Determine the [X, Y] coordinate at the center of the cell enclosing the given text.  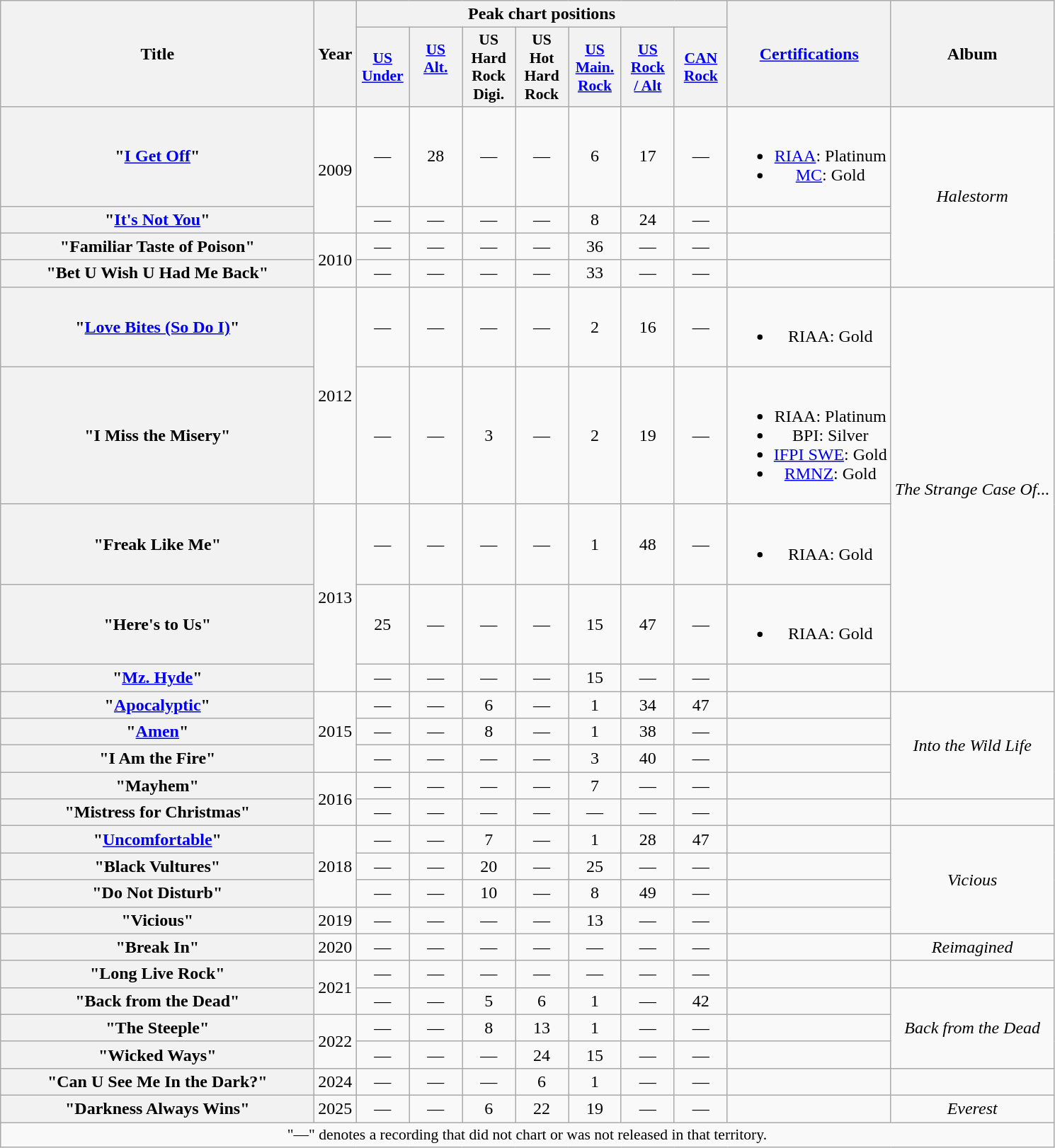
"I Am the Fire" [157, 759]
US Under [382, 67]
2015 [336, 731]
"Mayhem" [157, 786]
16 [647, 327]
Year [336, 54]
CANRock [701, 67]
Back from the Dead [972, 1028]
2022 [336, 1041]
"The Steeple" [157, 1028]
"I Miss the Misery" [157, 435]
40 [647, 759]
"Uncomfortable" [157, 839]
10 [489, 893]
2010 [336, 260]
"Love Bites (So Do I)" [157, 327]
Title [157, 54]
Peak chart positions [542, 14]
2020 [336, 947]
Reimagined [972, 947]
Certifications [809, 54]
"Break In" [157, 947]
42 [701, 1001]
"It's Not You" [157, 219]
RIAA: PlatinumBPI: SilverIFPI SWE: GoldRMNZ: Gold [809, 435]
"I Get Off" [157, 156]
Everest [972, 1108]
RIAA: PlatinumMC: Gold [809, 156]
2019 [336, 920]
"—" denotes a recording that did not chart or was not released in that territory. [527, 1135]
34 [647, 704]
33 [595, 273]
USHardRockDigi. [489, 67]
"Darkness Always Wins" [157, 1108]
"Familiar Taste of Poison" [157, 246]
17 [647, 156]
Into the Wild Life [972, 745]
"Bet U Wish U Had Me Back" [157, 273]
36 [595, 246]
2009 [336, 170]
"Black Vultures" [157, 866]
USHotHardRock [542, 67]
20 [489, 866]
USAlt. [436, 67]
USRock / Alt [647, 67]
"Mz. Hyde" [157, 677]
Album [972, 54]
49 [647, 893]
2012 [336, 395]
"Long Live Rock" [157, 974]
"Do Not Disturb" [157, 893]
USMain.Rock [595, 67]
"Wicked Ways" [157, 1055]
48 [647, 544]
"Back from the Dead" [157, 1001]
"Amen" [157, 732]
"Mistress for Christmas" [157, 813]
Vicious [972, 880]
2021 [336, 987]
2013 [336, 597]
2024 [336, 1081]
38 [647, 732]
2016 [336, 799]
Halestorm [972, 197]
22 [542, 1108]
"Here's to Us" [157, 624]
The Strange Case Of... [972, 488]
5 [489, 1001]
"Freak Like Me" [157, 544]
"Can U See Me In the Dark?" [157, 1081]
2018 [336, 866]
"Vicious" [157, 920]
2025 [336, 1108]
"Apocalyptic" [157, 704]
